From the cell containing the given text, extract its center point as [x, y] coordinate. 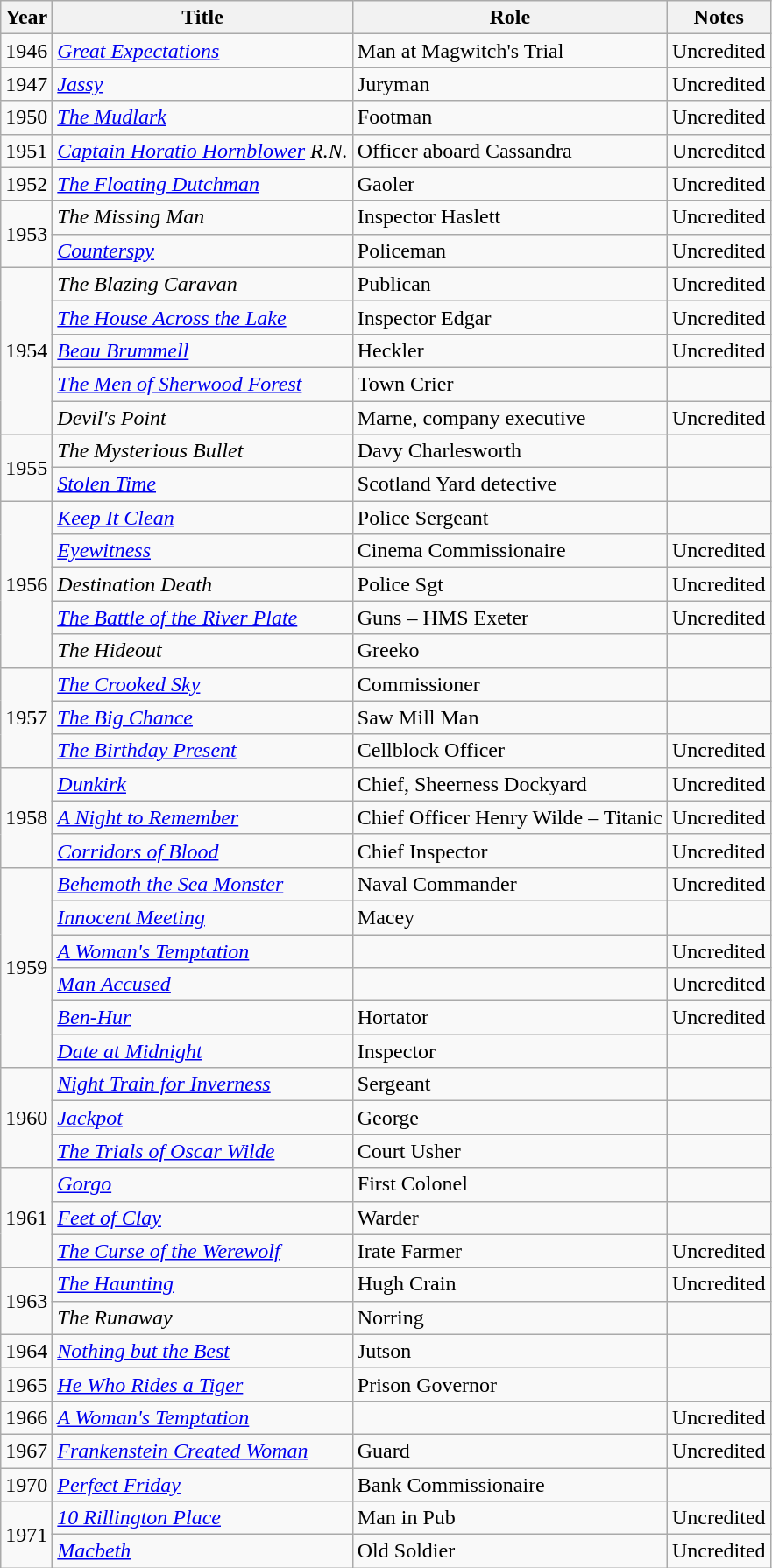
Great Expectations [202, 51]
The Battle of the River Plate [202, 618]
Guard [510, 1451]
The Men of Sherwood Forest [202, 384]
1966 [26, 1417]
1959 [26, 967]
Counterspy [202, 251]
Chief Inspector [510, 851]
The Curse of the Werewolf [202, 1251]
1970 [26, 1485]
Ben-Hur [202, 1018]
Naval Commander [510, 884]
Stolen Time [202, 484]
Cinema Commissionaire [510, 551]
Chief, Sheerness Dockyard [510, 784]
Feet of Clay [202, 1218]
Chief Officer Henry Wilde – Titanic [510, 817]
Inspector [510, 1051]
Devil's Point [202, 418]
The Missing Man [202, 217]
Footman [510, 117]
Old Soldier [510, 1551]
The Floating Dutchman [202, 184]
Beau Brummell [202, 350]
Sergeant [510, 1084]
1964 [26, 1351]
Frankenstein Created Woman [202, 1451]
Marne, company executive [510, 418]
The Blazing Caravan [202, 284]
The Birthday Present [202, 751]
Town Crier [510, 384]
The House Across the Lake [202, 317]
Davy Charlesworth [510, 451]
Gaoler [510, 184]
Man Accused [202, 985]
1947 [26, 84]
Officer aboard Cassandra [510, 151]
The Haunting [202, 1284]
Publican [510, 284]
1971 [26, 1535]
Warder [510, 1218]
1953 [26, 234]
Irate Farmer [510, 1251]
Corridors of Blood [202, 851]
1951 [26, 151]
Court Usher [510, 1151]
1967 [26, 1451]
Man at Magwitch's Trial [510, 51]
The Runaway [202, 1317]
Bank Commissionaire [510, 1485]
1957 [26, 717]
George [510, 1118]
1946 [26, 51]
1963 [26, 1301]
1960 [26, 1118]
Jutson [510, 1351]
Macbeth [202, 1551]
Scotland Yard detective [510, 484]
Juryman [510, 84]
Jackpot [202, 1118]
Prison Governor [510, 1384]
1956 [26, 584]
Cellblock Officer [510, 751]
Destination Death [202, 584]
Policeman [510, 251]
Gorgo [202, 1184]
The Mysterious Bullet [202, 451]
Hortator [510, 1018]
The Trials of Oscar Wilde [202, 1151]
Heckler [510, 350]
Year [26, 18]
Police Sergeant [510, 518]
Innocent Meeting [202, 917]
Date at Midnight [202, 1051]
Man in Pub [510, 1518]
1965 [26, 1384]
Commissioner [510, 684]
Role [510, 18]
1961 [26, 1218]
Eyewitness [202, 551]
1955 [26, 468]
Perfect Friday [202, 1485]
The Hideout [202, 651]
10 Rillington Place [202, 1518]
Jassy [202, 84]
Police Sgt [510, 584]
1958 [26, 817]
1952 [26, 184]
Inspector Edgar [510, 317]
First Colonel [510, 1184]
Behemoth the Sea Monster [202, 884]
1954 [26, 350]
Hugh Crain [510, 1284]
Title [202, 18]
Greeko [510, 651]
Guns – HMS Exeter [510, 618]
The Mudlark [202, 117]
Captain Horatio Hornblower R.N. [202, 151]
Night Train for Inverness [202, 1084]
He Who Rides a Tiger [202, 1384]
Dunkirk [202, 784]
The Big Chance [202, 717]
Keep It Clean [202, 518]
Saw Mill Man [510, 717]
Nothing but the Best [202, 1351]
Norring [510, 1317]
Notes [719, 18]
Inspector Haslett [510, 217]
The Crooked Sky [202, 684]
Macey [510, 917]
A Night to Remember [202, 817]
1950 [26, 117]
